Pinpoint the cell where the given text exists, returning its (X, Y) midpoint coordinate. 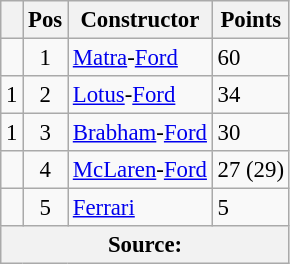
McLaren-Ford (140, 170)
Matra-Ford (140, 58)
60 (250, 58)
Lotus-Ford (140, 95)
4 (46, 170)
2 (46, 95)
Ferrari (140, 208)
3 (46, 133)
27 (29) (250, 170)
30 (250, 133)
Source: (146, 245)
Constructor (140, 20)
Pos (46, 20)
34 (250, 95)
Brabham-Ford (140, 133)
Points (250, 20)
